Return the (x, y) coordinate for the center point of the cell that contains the specified text.  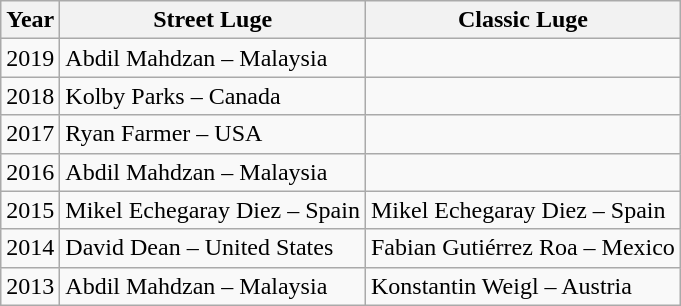
Kolby Parks – Canada (213, 96)
Classic Luge (522, 20)
2016 (30, 172)
Fabian Gutiérrez Roa – Mexico (522, 248)
Year (30, 20)
2018 (30, 96)
2013 (30, 286)
Ryan Farmer – USA (213, 134)
2014 (30, 248)
2015 (30, 210)
Street Luge (213, 20)
2019 (30, 58)
Konstantin Weigl – Austria (522, 286)
2017 (30, 134)
David Dean – United States (213, 248)
